Extract the [X, Y] coordinate from the center of the cell holding the provided text.  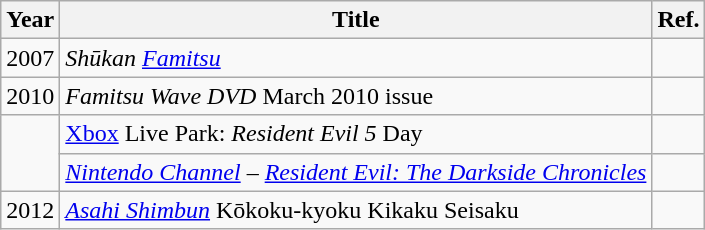
Xbox Live Park: Resident Evil 5 Day [356, 134]
Shūkan Famitsu [356, 58]
2012 [30, 210]
Year [30, 20]
2007 [30, 58]
2010 [30, 96]
Asahi Shimbun Kōkoku-kyoku Kikaku Seisaku [356, 210]
Ref. [678, 20]
Title [356, 20]
Nintendo Channel – Resident Evil: The Darkside Chronicles [356, 172]
Famitsu Wave DVD March 2010 issue [356, 96]
